Output the [X, Y] coordinate of the center of the cell containing the given text.  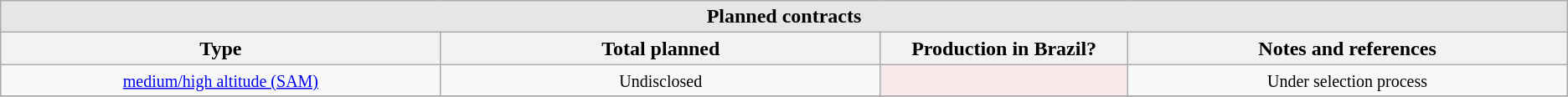
medium/high altitude (SAM) [221, 80]
Type [221, 48]
Total planned [660, 48]
Planned contracts [784, 17]
Production in Brazil? [1003, 48]
Under selection process [1347, 80]
Notes and references [1347, 48]
Undisclosed [660, 80]
